Locate the cell with the specified text and output its (X, Y) center coordinate. 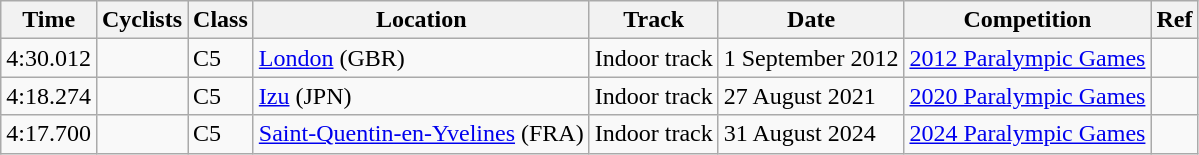
2012 Paralympic Games (1028, 58)
Time (49, 20)
31 August 2024 (811, 134)
Competition (1028, 20)
4:18.274 (49, 96)
4:30.012 (49, 58)
Location (421, 20)
Cyclists (142, 20)
4:17.700 (49, 134)
2024 Paralympic Games (1028, 134)
1 September 2012 (811, 58)
Class (221, 20)
2020 Paralympic Games (1028, 96)
Track (654, 20)
27 August 2021 (811, 96)
Date (811, 20)
Saint-Quentin-en-Yvelines (FRA) (421, 134)
Izu (JPN) (421, 96)
Ref (1174, 20)
London (GBR) (421, 58)
